Scan for the cell matching the given text and deliver its (x, y) coordinate at center. 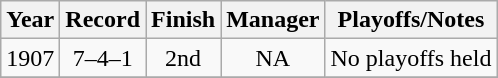
Manager (273, 20)
Finish (184, 20)
No playoffs held (411, 58)
2nd (184, 58)
1907 (30, 58)
Record (103, 20)
NA (273, 58)
Year (30, 20)
Playoffs/Notes (411, 20)
7–4–1 (103, 58)
